Capture the cell that displays the provided text and extract its [X, Y] central coordinate. 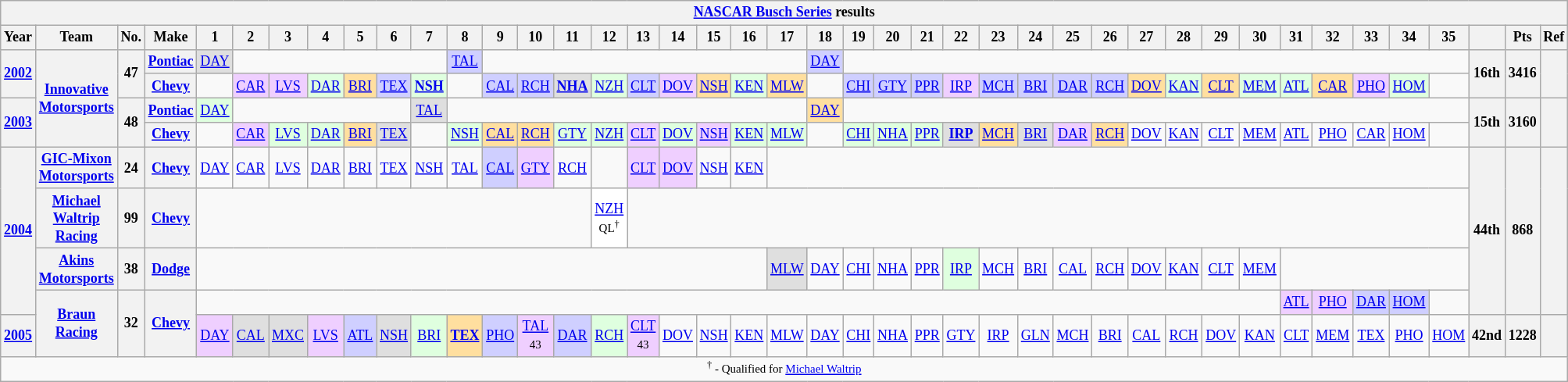
48 [131, 122]
47 [131, 73]
NASCAR Busch Series results [784, 12]
Michael Waltrip Racing [77, 218]
34 [1409, 37]
2003 [19, 122]
Make [170, 37]
29 [1221, 37]
868 [1522, 231]
33 [1372, 37]
25 [1073, 37]
CLT43 [644, 335]
14 [678, 37]
Ref [1554, 37]
5 [360, 37]
Pts [1522, 37]
44th [1488, 231]
1228 [1522, 335]
7 [429, 37]
6 [394, 37]
23 [998, 37]
1 [215, 37]
11 [572, 37]
15 [714, 37]
31 [1296, 37]
8 [465, 37]
13 [644, 37]
TAL43 [536, 335]
10 [536, 37]
2005 [19, 335]
38 [131, 270]
28 [1184, 37]
3416 [1522, 73]
15th [1488, 122]
2 [251, 37]
Team [77, 37]
18 [825, 37]
GLN [1035, 335]
† - Qualified for Michael Waltrip [784, 369]
NZHQL† [609, 218]
16 [749, 37]
35 [1448, 37]
3 [288, 37]
20 [893, 37]
Year [19, 37]
Akins Motorsports [77, 270]
Braun Racing [77, 323]
17 [788, 37]
Dodge [170, 270]
No. [131, 37]
19 [859, 37]
42nd [1488, 335]
30 [1260, 37]
22 [961, 37]
26 [1110, 37]
21 [927, 37]
3160 [1522, 122]
9 [500, 37]
27 [1147, 37]
12 [609, 37]
Innovative Motorsports [77, 98]
4 [325, 37]
GIC-Mixon Motorsports [77, 168]
MXC [288, 335]
2002 [19, 73]
99 [131, 218]
16th [1488, 73]
2004 [19, 231]
